Return the (x, y) coordinate for the center point of the cell that contains the specified text.  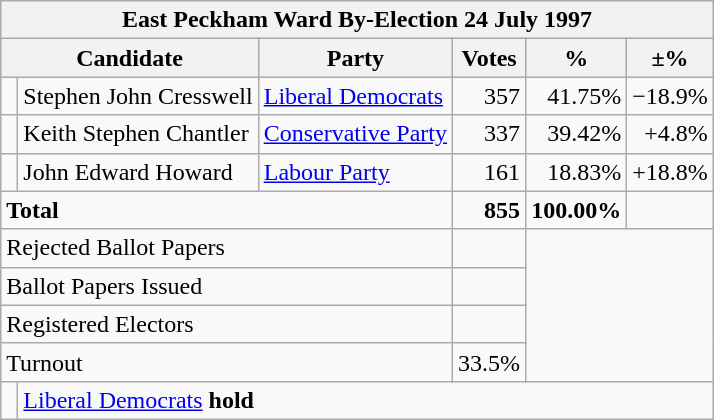
East Peckham Ward By-Election 24 July 1997 (358, 20)
Ballot Papers Issued (227, 286)
Candidate (130, 58)
+18.8% (670, 172)
Turnout (227, 362)
John Edward Howard (138, 172)
18.83% (576, 172)
Conservative Party (355, 134)
% (576, 58)
357 (490, 96)
33.5% (490, 362)
−18.9% (670, 96)
41.75% (576, 96)
Keith Stephen Chantler (138, 134)
Votes (490, 58)
Party (355, 58)
161 (490, 172)
Total (227, 210)
100.00% (576, 210)
Liberal Democrats (355, 96)
Stephen John Cresswell (138, 96)
+4.8% (670, 134)
Labour Party (355, 172)
Registered Electors (227, 324)
337 (490, 134)
39.42% (576, 134)
Rejected Ballot Papers (227, 248)
855 (490, 210)
Liberal Democrats hold (366, 400)
±% (670, 58)
